For the text-containing cell, return its midpoint in [x, y] coordinate format. 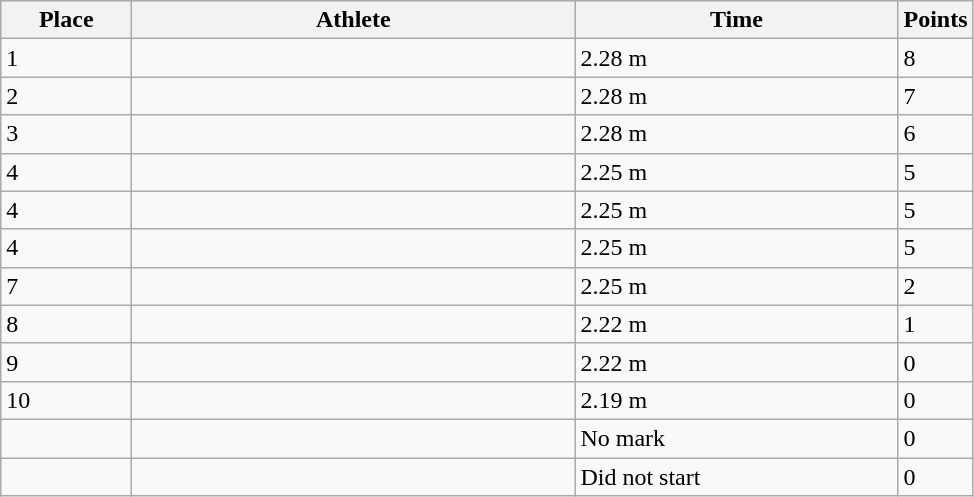
3 [66, 134]
Points [936, 20]
9 [66, 362]
Athlete [354, 20]
10 [66, 400]
Time [736, 20]
6 [936, 134]
Place [66, 20]
2.19 m [736, 400]
Did not start [736, 477]
No mark [736, 438]
